Determine the (X, Y) coordinate at the center of the cell enclosing the given text.  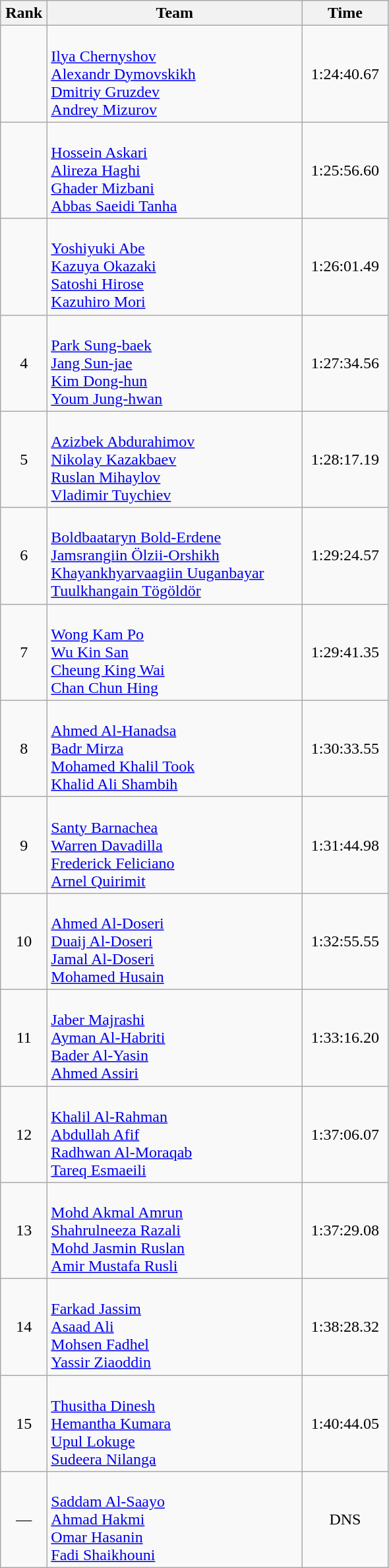
Thusitha DineshHemantha KumaraUpul LokugeSudeera Nilanga (175, 1423)
Ahmed Al-HanadsaBadr MirzaMohamed Khalil TookKhalid Ali Shambih (175, 748)
1:38:28.32 (345, 1327)
1:26:01.49 (345, 267)
Time (345, 13)
Park Sung-baekJang Sun-jaeKim Dong-hunYoum Jung-hwan (175, 363)
Ilya ChernyshovAlexandr DymovskikhDmitriy GruzdevAndrey Mizurov (175, 74)
5 (24, 459)
Team (175, 13)
1:40:44.05 (345, 1423)
12 (24, 1134)
14 (24, 1327)
1:29:24.57 (345, 556)
Hossein AskariAlireza HaghiGhader MizbaniAbbas Saeidi Tanha (175, 170)
11 (24, 1037)
Wong Kam PoWu Kin SanCheung King WaiChan Chun Hing (175, 652)
4 (24, 363)
6 (24, 556)
13 (24, 1231)
1:27:34.56 (345, 363)
1:37:29.08 (345, 1231)
1:29:41.35 (345, 652)
Yoshiyuki AbeKazuya OkazakiSatoshi HiroseKazuhiro Mori (175, 267)
— (24, 1520)
DNS (345, 1520)
1:24:40.67 (345, 74)
Azizbek AbdurahimovNikolay KazakbaevRuslan MihaylovVladimir Tuychiev (175, 459)
1:28:17.19 (345, 459)
9 (24, 845)
Saddam Al-SaayoAhmad HakmiOmar HasaninFadi Shaikhouni (175, 1520)
1:31:44.98 (345, 845)
Mohd Akmal AmrunShahrulneeza RazaliMohd Jasmin RuslanAmir Mustafa Rusli (175, 1231)
10 (24, 941)
Ahmed Al-DoseriDuaij Al-DoseriJamal Al-DoseriMohamed Husain (175, 941)
Khalil Al-RahmanAbdullah AfifRadhwan Al-MoraqabTareq Esmaeili (175, 1134)
1:32:55.55 (345, 941)
1:30:33.55 (345, 748)
1:37:06.07 (345, 1134)
Rank (24, 13)
15 (24, 1423)
Santy BarnacheaWarren DavadillaFrederick FelicianoArnel Quirimit (175, 845)
Farkad JassimAsaad AliMohsen FadhelYassir Ziaoddin (175, 1327)
8 (24, 748)
Boldbaataryn Bold-ErdeneJamsrangiin Ölzii-OrshikhKhayankhyarvaagiin UuganbayarTuulkhangain Tögöldör (175, 556)
7 (24, 652)
Jaber MajrashiAyman Al-HabritiBader Al-YasinAhmed Assiri (175, 1037)
1:33:16.20 (345, 1037)
1:25:56.60 (345, 170)
